From the cell containing the given text, extract its center point as (x, y) coordinate. 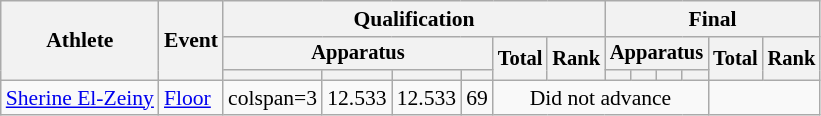
Sherine El-Zeiny (80, 98)
69 (477, 98)
Qualification (414, 19)
colspan=3 (272, 98)
Athlete (80, 40)
Did not advance (600, 98)
Final (712, 19)
Event (191, 40)
Floor (191, 98)
